Locate the cell with the specified text and output its [x, y] center coordinate. 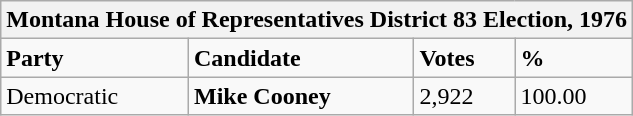
% [574, 58]
Votes [464, 58]
Party [95, 58]
100.00 [574, 96]
Democratic [95, 96]
2,922 [464, 96]
Candidate [300, 58]
Montana House of Representatives District 83 Election, 1976 [317, 20]
Mike Cooney [300, 96]
